Find where the given text appears and provide that cell's center as [X, Y] coordinate. 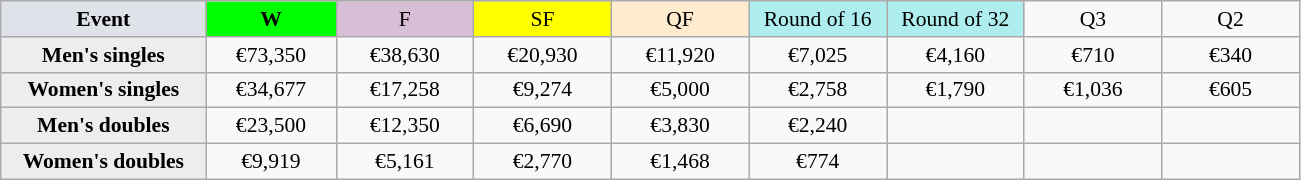
€23,500 [271, 126]
Women's doubles [104, 162]
€710 [1093, 55]
€4,160 [955, 55]
QF [680, 19]
Round of 32 [955, 19]
€5,000 [680, 90]
€2,770 [543, 162]
€38,630 [405, 55]
Event [104, 19]
€340 [1231, 55]
SF [543, 19]
Q3 [1093, 19]
W [271, 19]
€6,690 [543, 126]
€34,677 [271, 90]
€3,830 [680, 126]
€17,258 [405, 90]
€20,930 [543, 55]
Q2 [1231, 19]
€774 [818, 162]
€2,758 [818, 90]
Women's singles [104, 90]
€7,025 [818, 55]
€605 [1231, 90]
Men's singles [104, 55]
€73,350 [271, 55]
€12,350 [405, 126]
Men's doubles [104, 126]
€1,790 [955, 90]
€9,919 [271, 162]
€11,920 [680, 55]
€2,240 [818, 126]
€9,274 [543, 90]
€1,468 [680, 162]
€1,036 [1093, 90]
€5,161 [405, 162]
F [405, 19]
Round of 16 [818, 19]
